Find where the given text appears and provide that cell's center as (x, y) coordinate. 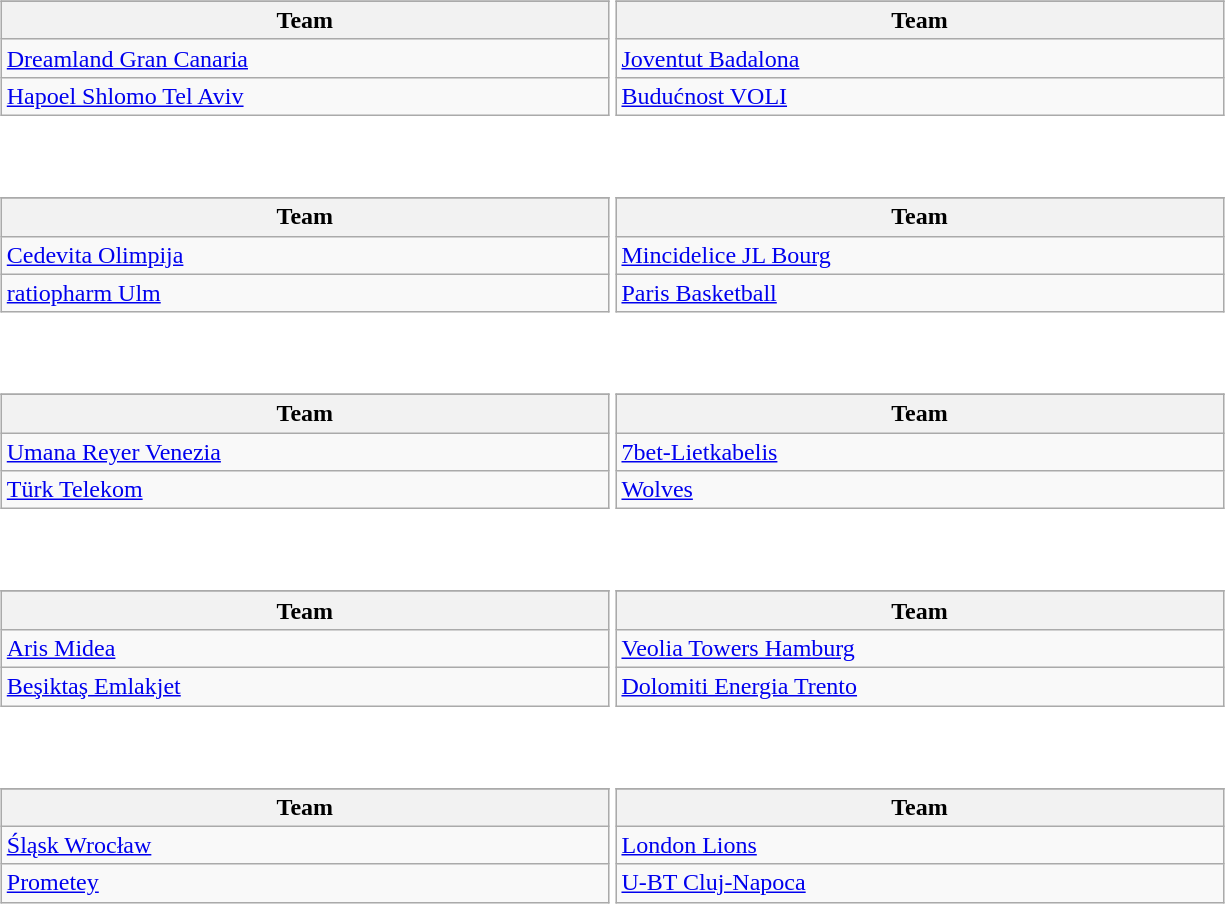
Budućnost VOLI (920, 96)
Türk Telekom (304, 490)
Dolomiti Energia Trento (920, 686)
Dreamland Gran Canaria (304, 58)
Paris Basketball (920, 293)
Prometey (304, 883)
Mincidelice JL Bourg (920, 255)
ratiopharm Ulm (304, 293)
Joventut Badalona (920, 58)
Umana Reyer Venezia (304, 452)
Veolia Towers Hamburg (920, 648)
Hapoel Shlomo Tel Aviv (304, 96)
Beşiktaş Emlakjet (304, 686)
Aris Midea (304, 648)
Wolves (920, 490)
U-BT Cluj-Napoca (920, 883)
Cedevita Olimpija (304, 255)
7bet-Lietkabelis (920, 452)
London Lions (920, 845)
Śląsk Wrocław (304, 845)
